Detect which cell encompasses the target text, then output its (x, y) center coordinate. 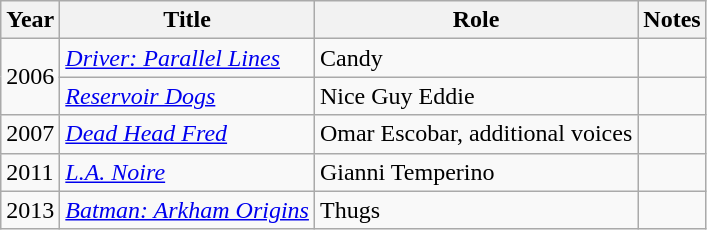
Title (188, 20)
Year (30, 20)
2006 (30, 77)
Batman: Arkham Origins (188, 210)
Dead Head Fred (188, 134)
Reservoir Dogs (188, 96)
2011 (30, 172)
Role (476, 20)
Notes (672, 20)
Nice Guy Eddie (476, 96)
2013 (30, 210)
Gianni Temperino (476, 172)
2007 (30, 134)
L.A. Noire (188, 172)
Candy (476, 58)
Omar Escobar, additional voices (476, 134)
Thugs (476, 210)
Driver: Parallel Lines (188, 58)
